Return the (X, Y) coordinate for the center point of the cell that contains the specified text.  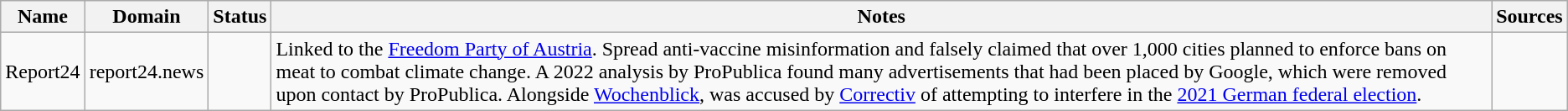
Notes (881, 17)
Sources (1529, 17)
report24.news (147, 71)
Name (43, 17)
Report24 (43, 71)
Domain (147, 17)
Status (240, 17)
